Scan for the cell matching the given text and deliver its [x, y] coordinate at center. 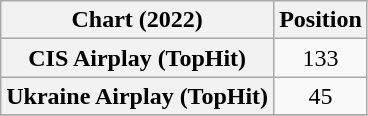
Chart (2022) [138, 20]
CIS Airplay (TopHit) [138, 58]
Position [321, 20]
45 [321, 96]
133 [321, 58]
Ukraine Airplay (TopHit) [138, 96]
